Scan for the cell matching the given text and deliver its (x, y) coordinate at center. 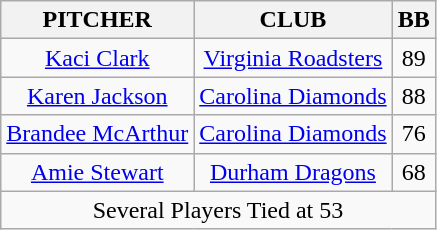
88 (414, 96)
CLUB (293, 20)
Several Players Tied at 53 (218, 210)
68 (414, 172)
Brandee McArthur (98, 134)
76 (414, 134)
Kaci Clark (98, 58)
Amie Stewart (98, 172)
Durham Dragons (293, 172)
Karen Jackson (98, 96)
89 (414, 58)
Virginia Roadsters (293, 58)
PITCHER (98, 20)
BB (414, 20)
